Find where the given text appears and provide that cell's center as [x, y] coordinate. 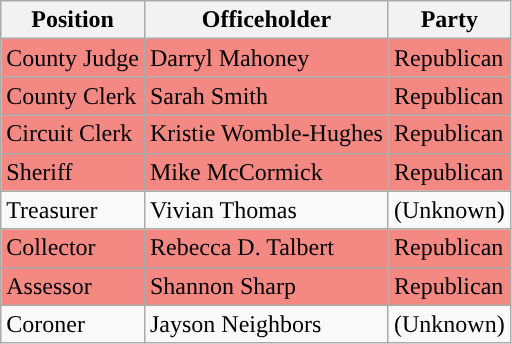
Circuit Clerk [73, 134]
Collector [73, 248]
Sheriff [73, 172]
Mike McCormick [266, 172]
County Clerk [73, 96]
Kristie Womble-Hughes [266, 134]
Sarah Smith [266, 96]
Darryl Mahoney [266, 58]
Assessor [73, 286]
Vivian Thomas [266, 210]
Position [73, 20]
Coroner [73, 324]
County Judge [73, 58]
Officeholder [266, 20]
Rebecca D. Talbert [266, 248]
Shannon Sharp [266, 286]
Jayson Neighbors [266, 324]
Party [449, 20]
Treasurer [73, 210]
